From the cell containing the given text, extract its center point as (X, Y) coordinate. 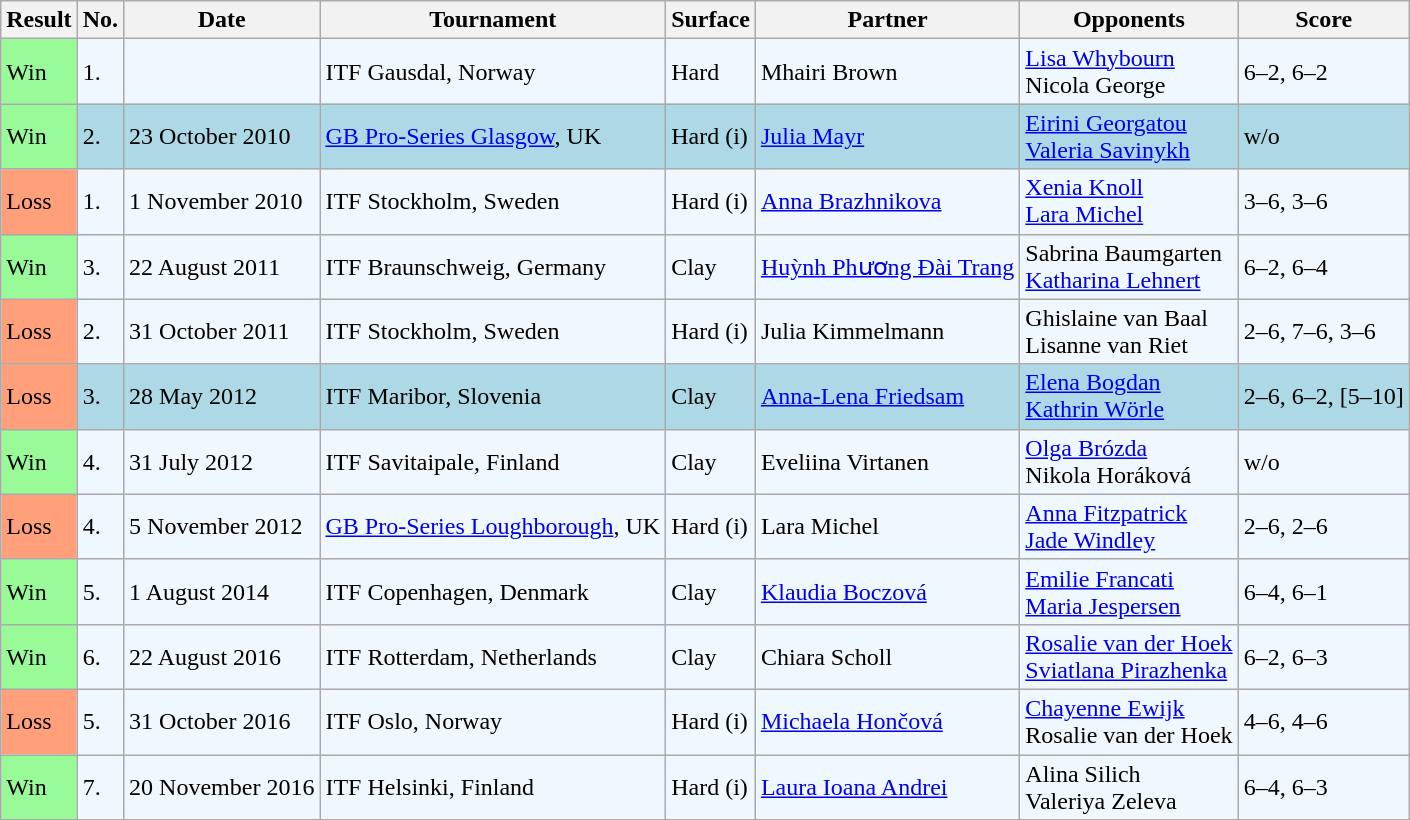
31 July 2012 (222, 462)
6–2, 6–2 (1324, 72)
22 August 2016 (222, 656)
Klaudia Boczová (887, 592)
2–6, 2–6 (1324, 526)
Surface (711, 20)
No. (100, 20)
Hard (711, 72)
5 November 2012 (222, 526)
2–6, 7–6, 3–6 (1324, 332)
Ghislaine van Baal Lisanne van Riet (1129, 332)
31 October 2016 (222, 722)
ITF Savitaipale, Finland (493, 462)
4–6, 4–6 (1324, 722)
23 October 2010 (222, 136)
ITF Maribor, Slovenia (493, 396)
Anna-Lena Friedsam (887, 396)
Julia Kimmelmann (887, 332)
Elena Bogdan Kathrin Wörle (1129, 396)
6. (100, 656)
Tournament (493, 20)
2–6, 6–2, [5–10] (1324, 396)
ITF Braunschweig, Germany (493, 266)
ITF Gausdal, Norway (493, 72)
6–4, 6–3 (1324, 786)
Olga Brózda Nikola Horáková (1129, 462)
Xenia Knoll Lara Michel (1129, 202)
Chiara Scholl (887, 656)
1 August 2014 (222, 592)
Laura Ioana Andrei (887, 786)
Result (39, 20)
Eveliina Virtanen (887, 462)
6–2, 6–4 (1324, 266)
6–2, 6–3 (1324, 656)
ITF Oslo, Norway (493, 722)
Alina Silich Valeriya Zeleva (1129, 786)
Date (222, 20)
Emilie Francati Maria Jespersen (1129, 592)
Huỳnh Phương Đài Trang (887, 266)
31 October 2011 (222, 332)
GB Pro-Series Glasgow, UK (493, 136)
Chayenne Ewijk Rosalie van der Hoek (1129, 722)
ITF Copenhagen, Denmark (493, 592)
Anna Brazhnikova (887, 202)
Lisa Whybourn Nicola George (1129, 72)
GB Pro-Series Loughborough, UK (493, 526)
Anna Fitzpatrick Jade Windley (1129, 526)
7. (100, 786)
22 August 2011 (222, 266)
Partner (887, 20)
6–4, 6–1 (1324, 592)
Michaela Hončová (887, 722)
Score (1324, 20)
ITF Helsinki, Finland (493, 786)
Opponents (1129, 20)
ITF Rotterdam, Netherlands (493, 656)
1 November 2010 (222, 202)
Lara Michel (887, 526)
28 May 2012 (222, 396)
Julia Mayr (887, 136)
Sabrina Baumgarten Katharina Lehnert (1129, 266)
20 November 2016 (222, 786)
Mhairi Brown (887, 72)
Eirini Georgatou Valeria Savinykh (1129, 136)
3–6, 3–6 (1324, 202)
Rosalie van der Hoek Sviatlana Pirazhenka (1129, 656)
